Determine the [x, y] coordinate at the center of the cell enclosing the given text.  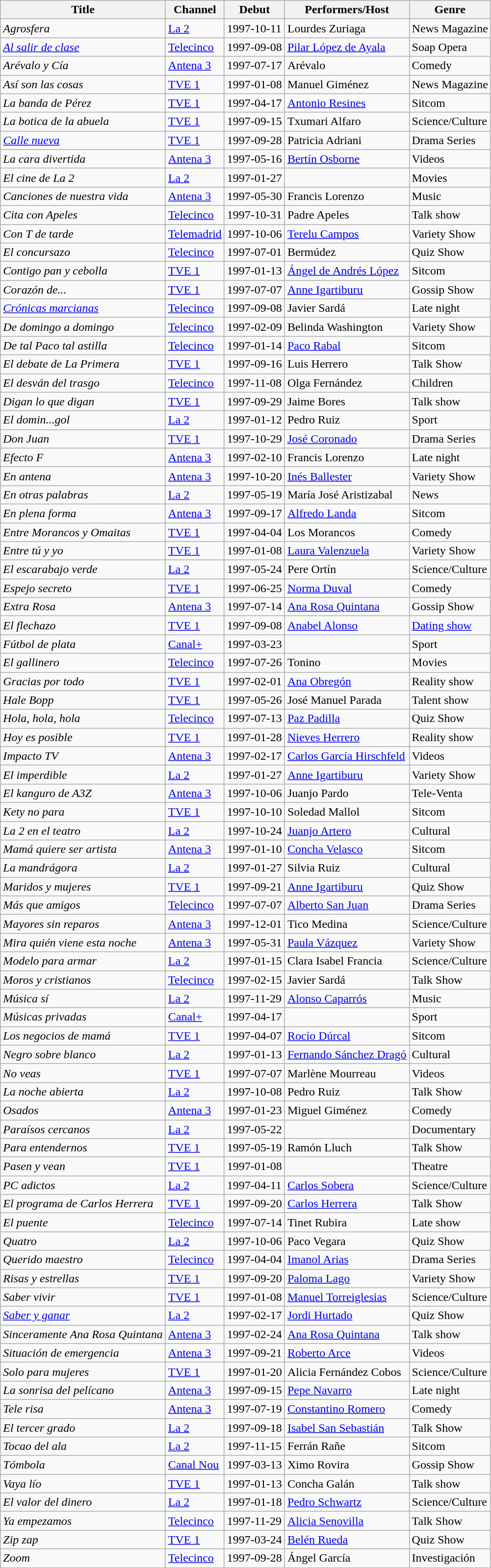
María José Aristizabal [347, 495]
Jaime Bores [347, 401]
Músicas privadas [83, 1017]
Canciones de nuestra vida [83, 196]
Luis Herrero [347, 364]
1997-03-23 [254, 644]
Roberto Arce [347, 1353]
Ramón Lluch [347, 1148]
1997-01-15 [254, 961]
1997-11-08 [254, 383]
Pilar López de Ayala [347, 47]
Gracias por todo [83, 681]
Entre Morancos y Omaitas [83, 532]
Paraísos cercanos [83, 1129]
Ángel García [347, 1558]
Alicia Senovilla [347, 1521]
1997-10-08 [254, 1092]
Don Juan [83, 439]
La botica de la abuela [83, 122]
Isabel San Sebastián [347, 1428]
Sinceramente Ana Rosa Quintana [83, 1334]
El domin...gol [83, 420]
La noche abierta [83, 1092]
El imperdible [83, 774]
Belinda Washington [347, 327]
Corazón de... [83, 290]
1997-04-07 [254, 1036]
La cara divertida [83, 159]
Canal Nou [195, 1465]
El desván del trasgo [83, 383]
Kety no para [83, 812]
Fernando Sánchez Dragó [347, 1054]
José Coronado [347, 439]
El flechazo [83, 625]
Mayores sin reparos [83, 924]
Pasen y vean [83, 1167]
La sonrisa del pelícano [83, 1390]
Extra Rosa [83, 607]
1997-07-26 [254, 663]
Olga Fernández [347, 383]
1997-09-29 [254, 401]
Silvia Ruiz [347, 868]
Manuel Torreiglesias [347, 1297]
Juanjo Pardo [347, 793]
Channel [195, 10]
Tocao del ala [83, 1446]
1997-06-25 [254, 588]
En plena forma [83, 513]
Tico Medina [347, 924]
Belén Rueda [347, 1540]
Alicia Fernández Cobos [347, 1371]
Norma Duval [347, 588]
1997-01-18 [254, 1502]
Impacto TV [83, 756]
Zip zap [83, 1540]
Los Morancos [347, 532]
Ángel de Andrés López [347, 271]
Genre [450, 10]
Fútbol de plata [83, 644]
1997-03-24 [254, 1540]
Jordi Hurtado [347, 1316]
Ximo Rovira [347, 1465]
Carlos Sobera [347, 1185]
En antena [83, 476]
1997-02-01 [254, 681]
Paula Vázquez [347, 943]
Manuel Giménez [347, 84]
Hale Bopp [83, 700]
Debut [254, 10]
Performers/Host [347, 10]
News [450, 495]
La banda de Pérez [83, 103]
1997-04-11 [254, 1185]
1997-07-01 [254, 252]
Agrosfera [83, 28]
Quatro [83, 1241]
Ferrán Rañe [347, 1446]
Theatre [450, 1167]
1997-11-15 [254, 1446]
Inés Ballester [347, 476]
El puente [83, 1222]
1997-09-16 [254, 364]
El gallinero [83, 663]
Moros y cristianos [83, 980]
Laura Valenzuela [347, 551]
Txumari Alfaro [347, 122]
Mira quién viene esta noche [83, 943]
Telemadrid [195, 234]
1997-07-13 [254, 719]
Hoy es posible [83, 737]
1997-01-12 [254, 420]
El concursazo [83, 252]
El escarabajo verde [83, 570]
Paz Padilla [347, 719]
Rocío Dúrcal [347, 1036]
Mamá quiere ser artista [83, 849]
1997-05-16 [254, 159]
Lourdes Zuriaga [347, 28]
Children [450, 383]
El programa de Carlos Herrera [83, 1204]
Carlos García Hirschfeld [347, 756]
1997-10-31 [254, 215]
Así son las cosas [83, 84]
Tómbola [83, 1465]
1997-05-31 [254, 943]
1997-02-09 [254, 327]
Tinet Rubira [347, 1222]
Anabel Alonso [347, 625]
1997-05-22 [254, 1129]
Vaya lío [83, 1484]
1997-01-23 [254, 1110]
Patricia Adriani [347, 140]
Hola, hola, hola [83, 719]
1997-05-30 [254, 196]
Tele-Venta [450, 793]
El valor del dinero [83, 1502]
Miguel Giménez [347, 1110]
Contigo pan y cebolla [83, 271]
1997-03-13 [254, 1465]
De tal Paco tal astilla [83, 346]
Dating show [450, 625]
1997-09-18 [254, 1428]
Pepe Navarro [347, 1390]
Maridos y mujeres [83, 887]
Late show [450, 1222]
Más que amigos [83, 905]
Constantino Romero [347, 1409]
1997-10-10 [254, 812]
1997-02-24 [254, 1334]
1997-05-26 [254, 700]
Música sí [83, 998]
Entre tú y yo [83, 551]
La mandrágora [83, 868]
Digan lo que digan [83, 401]
1997-02-10 [254, 457]
Crónicas marcianas [83, 308]
Arévalo [347, 66]
José Manuel Parada [347, 700]
Nieves Herrero [347, 737]
El kanguro de A3Z [83, 793]
1997-01-14 [254, 346]
1997-05-24 [254, 570]
Carlos Herrera [347, 1204]
No veas [83, 1073]
Clara Isabel Francia [347, 961]
Title [83, 10]
1997-01-10 [254, 849]
Documentary [450, 1129]
Osados [83, 1110]
Soap Opera [450, 47]
Risas y estrellas [83, 1278]
Soledad Mallol [347, 812]
Pedro Schwartz [347, 1502]
1997-07-17 [254, 66]
Negro sobre blanco [83, 1054]
El cine de La 2 [83, 177]
De domingo a domingo [83, 327]
Alonso Caparrós [347, 998]
El debate de La Primera [83, 364]
Querido maestro [83, 1260]
La 2 en el teatro [83, 831]
1997-09-17 [254, 513]
Antonio Resines [347, 103]
Alfredo Landa [347, 513]
Talent show [450, 700]
Con T de tarde [83, 234]
Marlène Mourreau [347, 1073]
1997-10-11 [254, 28]
Modelo para armar [83, 961]
Situación de emergencia [83, 1353]
Saber vivir [83, 1297]
Ya empezamos [83, 1521]
El tercer grado [83, 1428]
Arévalo y Cía [83, 66]
1997-10-24 [254, 831]
1997-01-20 [254, 1371]
Los negocios de mamá [83, 1036]
Imanol Arias [347, 1260]
Ana Obregón [347, 681]
Al salir de clase [83, 47]
Saber y ganar [83, 1316]
Paco Vegara [347, 1241]
1997-01-28 [254, 737]
1997-12-01 [254, 924]
Para entendernos [83, 1148]
1997-07-19 [254, 1409]
1997-02-15 [254, 980]
Alberto San Juan [347, 905]
Padre Apeles [347, 215]
Concha Velasco [347, 849]
Calle nueva [83, 140]
Juanjo Artero [347, 831]
Pere Ortín [347, 570]
Paloma Lago [347, 1278]
Tonino [347, 663]
Cita con Apeles [83, 215]
Tele risa [83, 1409]
Paco Rabal [347, 346]
1997-10-20 [254, 476]
Bermúdez [347, 252]
Investigación [450, 1558]
Terelu Campos [347, 234]
1997-10-29 [254, 439]
Concha Galán [347, 1484]
Solo para mujeres [83, 1371]
Espejo secreto [83, 588]
Efecto F [83, 457]
Bertín Osborne [347, 159]
En otras palabras [83, 495]
Zoom [83, 1558]
PC adictos [83, 1185]
